Extract the (X, Y) coordinate from the center of the cell holding the provided text.  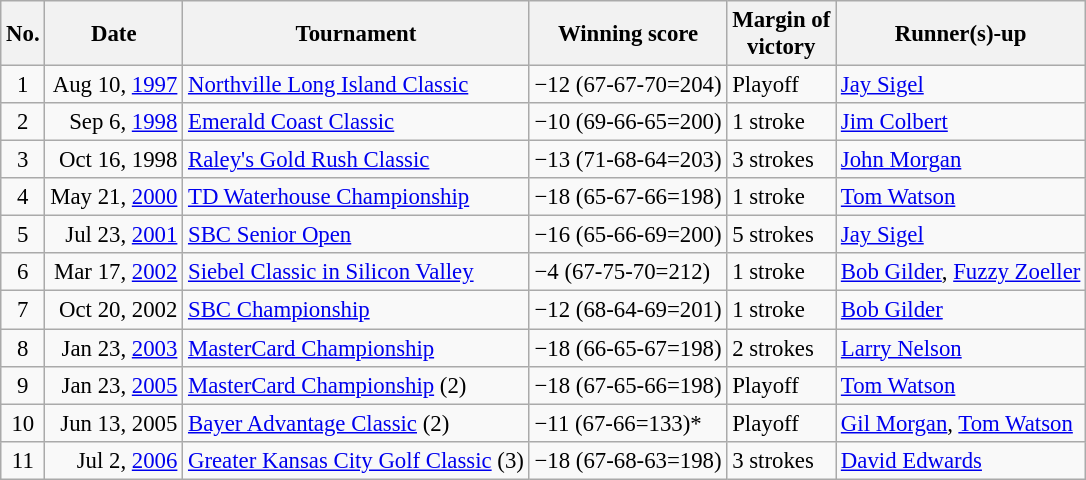
Larry Nelson (961, 348)
SBC Championship (356, 310)
−18 (67-65-66=198) (628, 385)
−11 (67-66=133)* (628, 423)
Aug 10, 1997 (114, 85)
Greater Kansas City Golf Classic (3) (356, 460)
Bayer Advantage Classic (2) (356, 423)
Bob Gilder, Fuzzy Zoeller (961, 273)
7 (23, 310)
Jan 23, 2003 (114, 348)
−4 (67-75-70=212) (628, 273)
11 (23, 460)
−16 (65-66-69=200) (628, 235)
David Edwards (961, 460)
SBC Senior Open (356, 235)
John Morgan (961, 160)
2 (23, 122)
−18 (65-67-66=198) (628, 197)
Bob Gilder (961, 310)
5 (23, 235)
Emerald Coast Classic (356, 122)
Siebel Classic in Silicon Valley (356, 273)
1 (23, 85)
MasterCard Championship (2) (356, 385)
3 (23, 160)
−10 (69-66-65=200) (628, 122)
Sep 6, 1998 (114, 122)
Northville Long Island Classic (356, 85)
10 (23, 423)
May 21, 2000 (114, 197)
Runner(s)-up (961, 34)
5 strokes (782, 235)
TD Waterhouse Championship (356, 197)
−18 (67-68-63=198) (628, 460)
−18 (66-65-67=198) (628, 348)
2 strokes (782, 348)
Gil Morgan, Tom Watson (961, 423)
Raley's Gold Rush Classic (356, 160)
Jan 23, 2005 (114, 385)
−12 (67-67-70=204) (628, 85)
6 (23, 273)
Jul 2, 2006 (114, 460)
Oct 16, 1998 (114, 160)
−12 (68-64-69=201) (628, 310)
Jim Colbert (961, 122)
Margin ofvictory (782, 34)
Date (114, 34)
MasterCard Championship (356, 348)
8 (23, 348)
9 (23, 385)
Oct 20, 2002 (114, 310)
Winning score (628, 34)
Jun 13, 2005 (114, 423)
No. (23, 34)
4 (23, 197)
Tournament (356, 34)
Jul 23, 2001 (114, 235)
−13 (71-68-64=203) (628, 160)
Mar 17, 2002 (114, 273)
